Pinpoint the cell where the given text exists, returning its (x, y) midpoint coordinate. 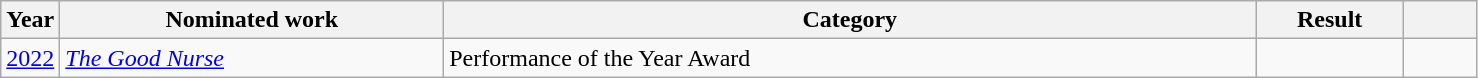
Performance of the Year Award (850, 58)
Nominated work (252, 20)
Result (1330, 20)
Category (850, 20)
2022 (30, 58)
Year (30, 20)
The Good Nurse (252, 58)
